Output the (x, y) coordinate of the center of the cell containing the given text.  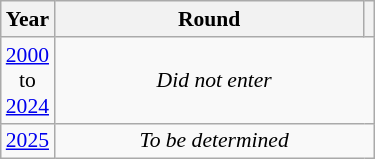
Did not enter (214, 80)
Year (28, 19)
2025 (28, 141)
2000to2024 (28, 80)
To be determined (214, 141)
Round (209, 19)
